Return [X, Y] of the center of cell containing provided text 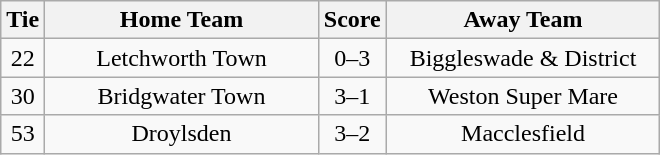
Home Team [182, 20]
Bridgwater Town [182, 96]
3–2 [352, 134]
Macclesfield [523, 134]
Away Team [523, 20]
53 [23, 134]
22 [23, 58]
0–3 [352, 58]
Biggleswade & District [523, 58]
Score [352, 20]
Tie [23, 20]
30 [23, 96]
Letchworth Town [182, 58]
3–1 [352, 96]
Droylsden [182, 134]
Weston Super Mare [523, 96]
